Provide the [X, Y] coordinate of the cell's center where the given text is located.  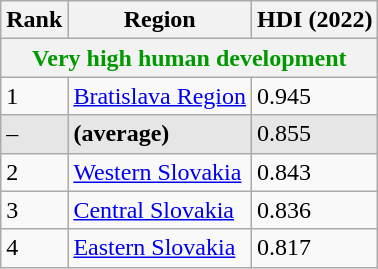
HDI (2022) [315, 20]
Very high human development [190, 58]
(average) [160, 134]
Eastern Slovakia [160, 248]
Region [160, 20]
0.945 [315, 96]
4 [34, 248]
– [34, 134]
Rank [34, 20]
Bratislava Region [160, 96]
0.836 [315, 210]
2 [34, 172]
3 [34, 210]
0.843 [315, 172]
Western Slovakia [160, 172]
1 [34, 96]
Central Slovakia [160, 210]
0.855 [315, 134]
0.817 [315, 248]
